Locate the cell with the specified text and output its [x, y] center coordinate. 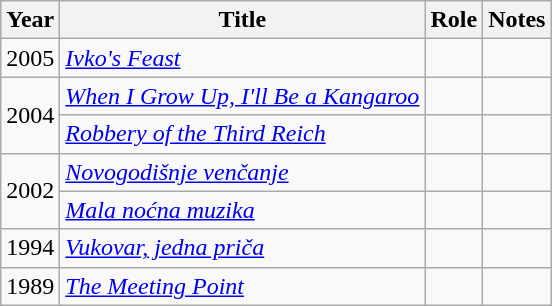
Year [30, 20]
Ivko's Feast [242, 58]
Role [454, 20]
Novogodišnje venčanje [242, 172]
When I Grow Up, I'll Be a Kangaroo [242, 96]
Title [242, 20]
2004 [30, 115]
1989 [30, 286]
Vukovar, jedna priča [242, 248]
The Meeting Point [242, 286]
Robbery of the Third Reich [242, 134]
1994 [30, 248]
Mala noćna muzika [242, 210]
2005 [30, 58]
Notes [517, 20]
2002 [30, 191]
